For the text-containing cell, return its midpoint in (x, y) coordinate format. 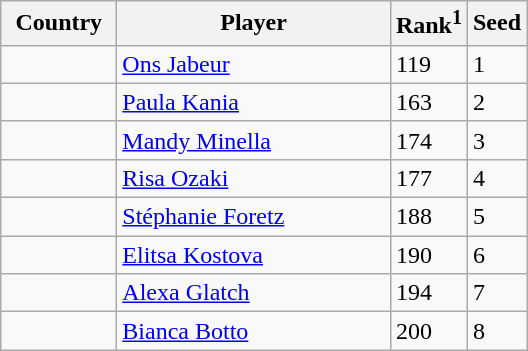
1 (496, 64)
6 (496, 255)
7 (496, 293)
200 (428, 331)
Ons Jabeur (254, 64)
Stéphanie Foretz (254, 217)
163 (428, 102)
Country (59, 24)
Paula Kania (254, 102)
2 (496, 102)
4 (496, 178)
Seed (496, 24)
5 (496, 217)
174 (428, 140)
188 (428, 217)
Elitsa Kostova (254, 255)
119 (428, 64)
8 (496, 331)
Rank1 (428, 24)
190 (428, 255)
Mandy Minella (254, 140)
194 (428, 293)
Player (254, 24)
3 (496, 140)
Alexa Glatch (254, 293)
177 (428, 178)
Risa Ozaki (254, 178)
Bianca Botto (254, 331)
